For the text-containing cell, return its midpoint in (x, y) coordinate format. 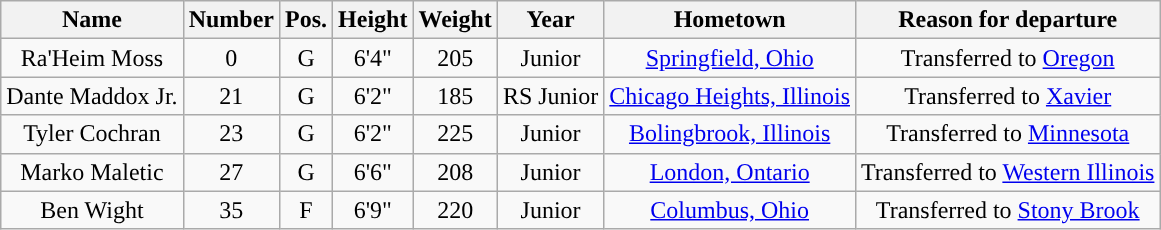
Dante Maddox Jr. (92, 96)
Transferred to Oregon (1008, 58)
205 (455, 58)
Springfield, Ohio (730, 58)
Bolingbrook, Illinois (730, 134)
0 (231, 58)
Name (92, 20)
Ben Wight (92, 210)
185 (455, 96)
Chicago Heights, Illinois (730, 96)
23 (231, 134)
Pos. (306, 20)
Transferred to Stony Brook (1008, 210)
Marko Maletic (92, 172)
Reason for departure (1008, 20)
F (306, 210)
6'9" (373, 210)
6'6" (373, 172)
21 (231, 96)
Transferred to Minnesota (1008, 134)
Year (550, 20)
Transferred to Western Illinois (1008, 172)
Columbus, Ohio (730, 210)
208 (455, 172)
6'4" (373, 58)
Number (231, 20)
Tyler Cochran (92, 134)
Height (373, 20)
Transferred to Xavier (1008, 96)
220 (455, 210)
35 (231, 210)
Weight (455, 20)
225 (455, 134)
Hometown (730, 20)
London, Ontario (730, 172)
27 (231, 172)
Ra'Heim Moss (92, 58)
RS Junior (550, 96)
